Provide the (X, Y) coordinate of the cell's center where the given text is located.  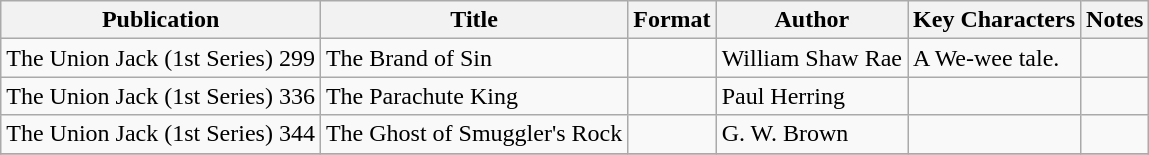
The Union Jack (1st Series) 299 (161, 58)
Notes (1115, 20)
The Brand of Sin (474, 58)
Format (672, 20)
Paul Herring (812, 96)
Title (474, 20)
The Parachute King (474, 96)
Publication (161, 20)
The Union Jack (1st Series) 336 (161, 96)
G. W. Brown (812, 134)
Key Characters (994, 20)
The Ghost of Smuggler's Rock (474, 134)
Author (812, 20)
A We-wee tale. (994, 58)
William Shaw Rae (812, 58)
The Union Jack (1st Series) 344 (161, 134)
